Scan for the cell matching the given text and deliver its (x, y) coordinate at center. 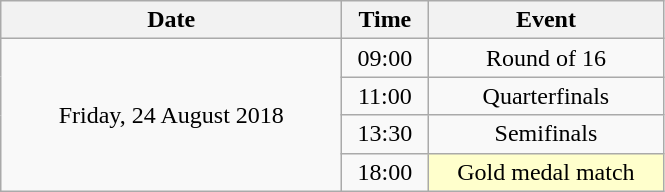
Date (172, 20)
13:30 (385, 134)
11:00 (385, 96)
18:00 (385, 172)
Time (385, 20)
Round of 16 (546, 58)
Event (546, 20)
Gold medal match (546, 172)
Quarterfinals (546, 96)
Friday, 24 August 2018 (172, 115)
09:00 (385, 58)
Semifinals (546, 134)
